From the cell containing the given text, extract its center point as (X, Y) coordinate. 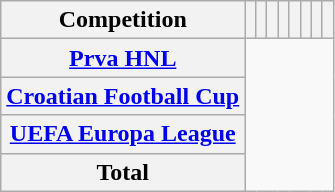
Competition (123, 20)
Croatian Football Cup (123, 96)
UEFA Europa League (123, 134)
Prva HNL (123, 58)
Total (123, 172)
